Identify which cell holds the provided text, then report its [X, Y] central coordinate. 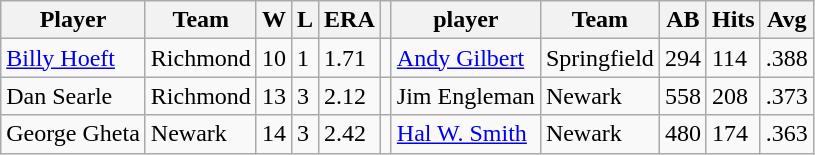
558 [682, 96]
W [274, 20]
AB [682, 20]
ERA [350, 20]
Avg [786, 20]
Andy Gilbert [466, 58]
.388 [786, 58]
Hits [733, 20]
10 [274, 58]
2.42 [350, 134]
1 [304, 58]
George Gheta [74, 134]
294 [682, 58]
114 [733, 58]
1.71 [350, 58]
Billy Hoeft [74, 58]
Player [74, 20]
Hal W. Smith [466, 134]
480 [682, 134]
2.12 [350, 96]
player [466, 20]
.363 [786, 134]
13 [274, 96]
Springfield [600, 58]
174 [733, 134]
.373 [786, 96]
Dan Searle [74, 96]
14 [274, 134]
208 [733, 96]
L [304, 20]
Jim Engleman [466, 96]
